Pinpoint the cell where the given text exists, returning its (x, y) midpoint coordinate. 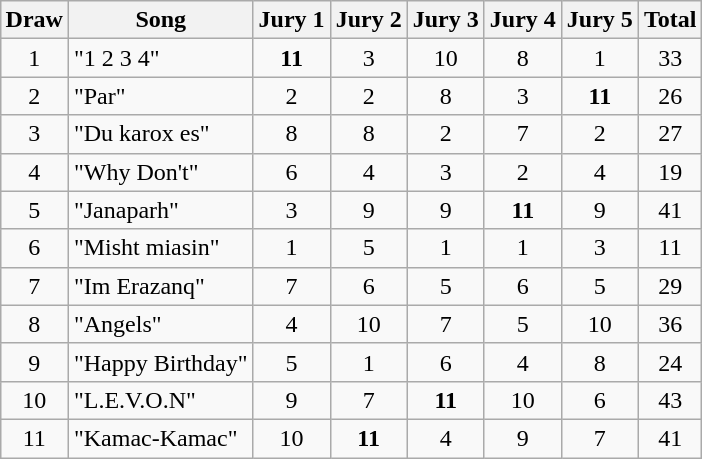
"Kamac-Kamac" (160, 438)
Total (670, 20)
Jury 2 (368, 20)
43 (670, 400)
"Angels" (160, 324)
"Du karox es" (160, 134)
19 (670, 172)
"Happy Birthday" (160, 362)
26 (670, 96)
"Par" (160, 96)
29 (670, 286)
"Im Erazanq" (160, 286)
Jury 3 (446, 20)
"1 2 3 4" (160, 58)
27 (670, 134)
Draw (34, 20)
"Misht miasin" (160, 248)
"L.E.V.O.N" (160, 400)
"Janaparh" (160, 210)
33 (670, 58)
"Why Don't" (160, 172)
Song (160, 20)
24 (670, 362)
Jury 4 (522, 20)
Jury 1 (292, 20)
36 (670, 324)
Jury 5 (600, 20)
